Provide the [x, y] coordinate of the cell's center where the given text is located.  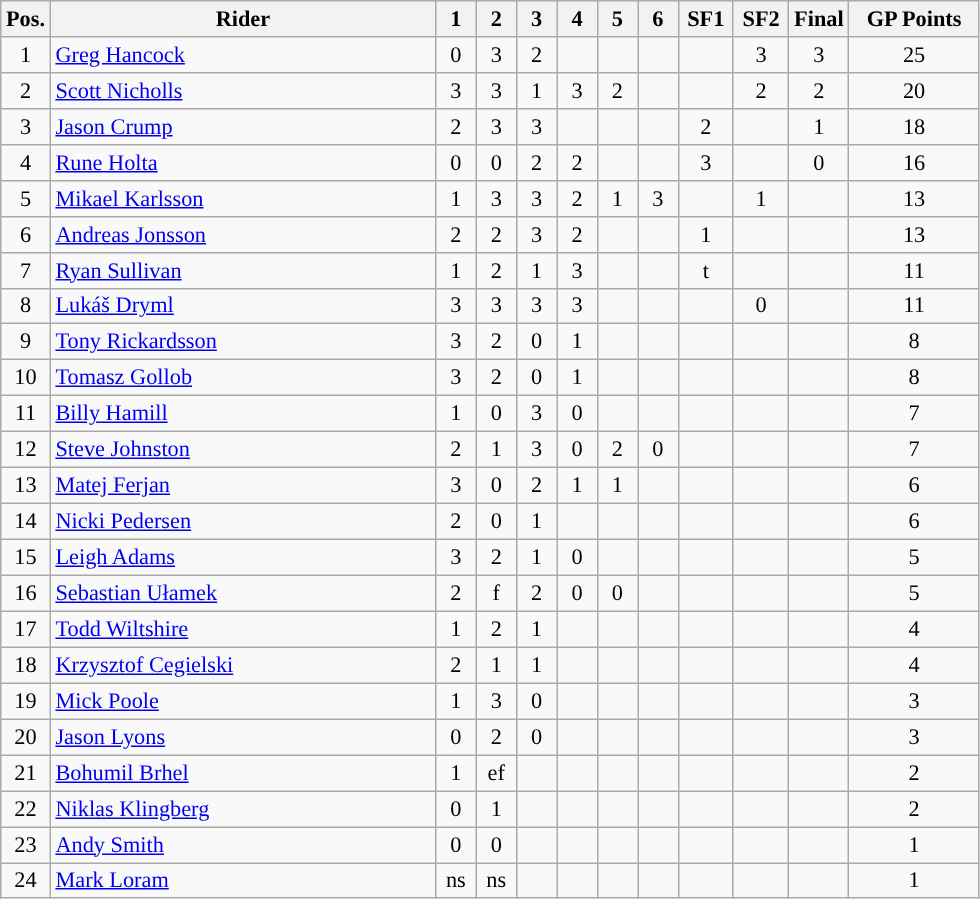
19 [26, 701]
Andreas Jonsson [242, 234]
Krzysztof Cegielski [242, 665]
Rune Holta [242, 162]
Lukáš Dryml [242, 306]
21 [26, 773]
Matej Ferjan [242, 485]
ef [496, 773]
23 [26, 844]
f [496, 593]
Jason Crump [242, 126]
Nicki Pedersen [242, 521]
17 [26, 629]
Ryan Sullivan [242, 270]
Mick Poole [242, 701]
Tony Rickardsson [242, 342]
Leigh Adams [242, 557]
Niklas Klingberg [242, 809]
14 [26, 521]
24 [26, 880]
SF2 [760, 19]
9 [26, 342]
Steve Johnston [242, 450]
Billy Hamill [242, 414]
25 [914, 55]
Final [819, 19]
Scott Nicholls [242, 90]
10 [26, 378]
t [706, 270]
Todd Wiltshire [242, 629]
Andy Smith [242, 844]
Mark Loram [242, 880]
GP Points [914, 19]
15 [26, 557]
Greg Hancock [242, 55]
Jason Lyons [242, 737]
Bohumil Brhel [242, 773]
22 [26, 809]
Pos. [26, 19]
SF1 [706, 19]
12 [26, 450]
Tomasz Gollob [242, 378]
Mikael Karlsson [242, 198]
Sebastian Ułamek [242, 593]
Rider [242, 19]
